Capture the cell that displays the provided text and extract its (x, y) central coordinate. 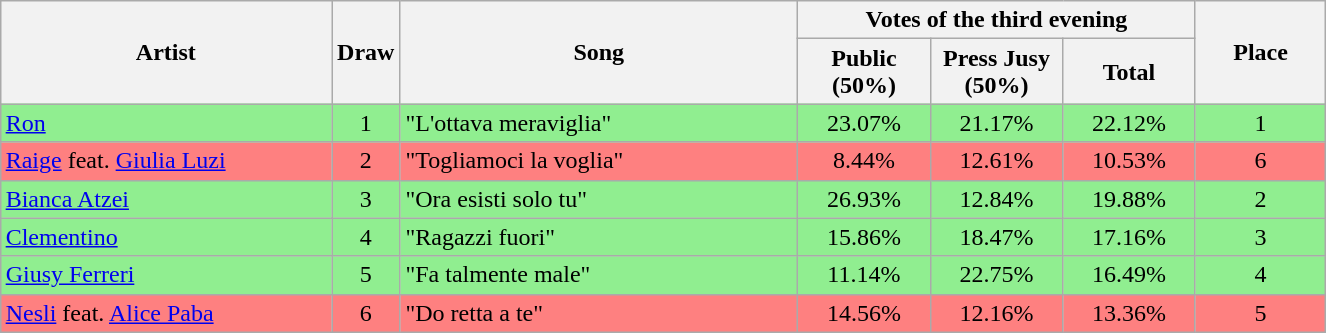
26.93% (864, 199)
Total (1130, 72)
12.84% (996, 199)
Public (50%) (864, 72)
13.36% (1130, 313)
Song (599, 52)
"Do retta a te" (599, 313)
Raige feat. Giulia Luzi (166, 161)
17.16% (1130, 237)
Votes of the third evening (997, 20)
19.88% (1130, 199)
22.12% (1130, 123)
"Togliamoci la voglia" (599, 161)
Giusy Ferreri (166, 275)
22.75% (996, 275)
Draw (366, 52)
Place (1260, 52)
18.47% (996, 237)
Press Jusy (50%) (996, 72)
Bianca Atzei (166, 199)
"Ora esisti solo tu" (599, 199)
"Fa talmente male" (599, 275)
16.49% (1130, 275)
"L'ottava meraviglia" (599, 123)
Ron (166, 123)
21.17% (996, 123)
11.14% (864, 275)
"Ragazzi fuori" (599, 237)
15.86% (864, 237)
12.16% (996, 313)
Nesli feat. Alice Paba (166, 313)
12.61% (996, 161)
Clementino (166, 237)
23.07% (864, 123)
14.56% (864, 313)
10.53% (1130, 161)
8.44% (864, 161)
Artist (166, 52)
